Search for the cell housing the specified text and yield its [x, y] center coordinate. 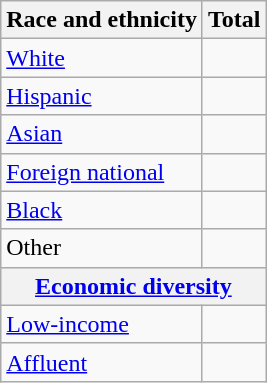
Hispanic [102, 96]
Black [102, 210]
Economic diversity [134, 286]
Asian [102, 134]
Other [102, 248]
Low-income [102, 324]
Total [234, 20]
Foreign national [102, 172]
Race and ethnicity [102, 20]
Affluent [102, 362]
White [102, 58]
